Provide the [X, Y] coordinate of the cell's center where the given text is located.  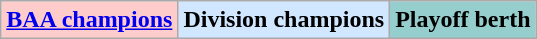
BAA champions [90, 20]
Division champions [284, 20]
Playoff berth [463, 20]
